Identify which cell holds the provided text, then report its [X, Y] central coordinate. 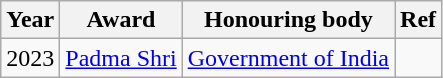
Government of India [288, 58]
2023 [30, 58]
Ref [418, 20]
Year [30, 20]
Honouring body [288, 20]
Padma Shri [121, 58]
Award [121, 20]
